Pinpoint the cell where the given text exists, returning its (X, Y) midpoint coordinate. 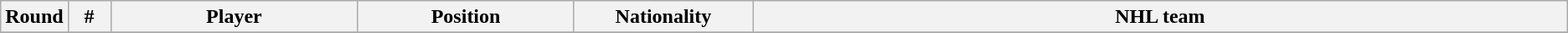
Player (235, 17)
Round (34, 17)
Position (466, 17)
NHL team (1161, 17)
# (89, 17)
Nationality (663, 17)
